Return [x, y] of the center of cell containing provided text 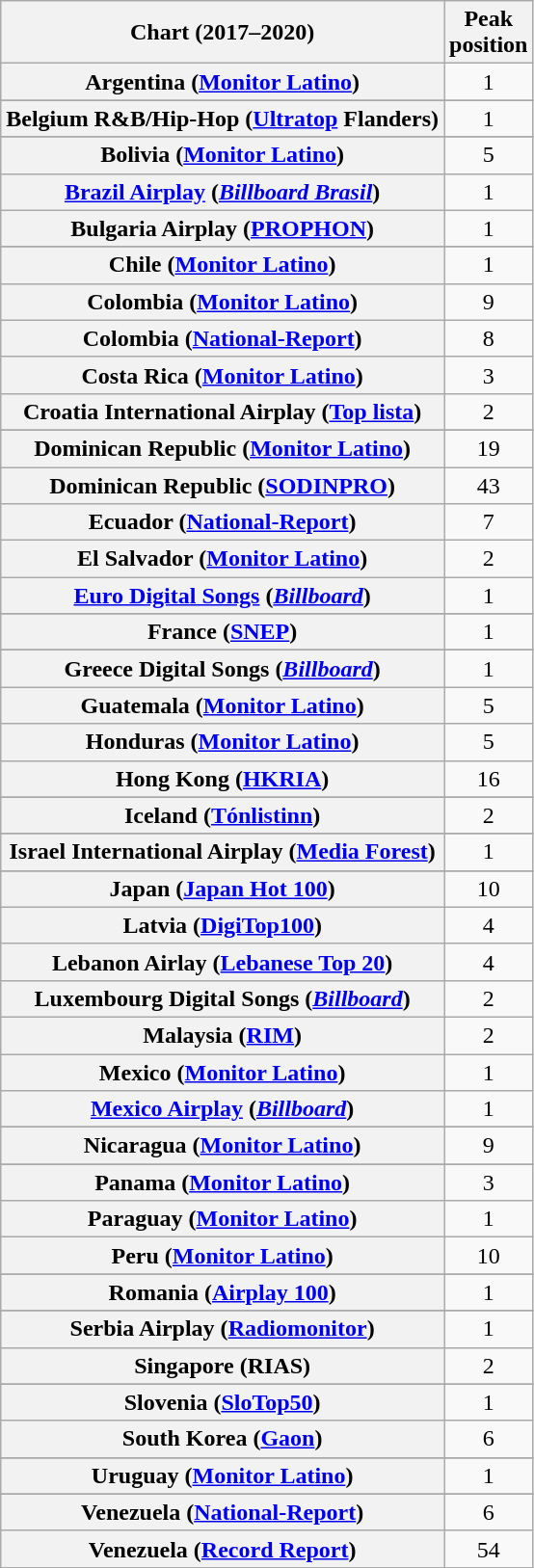
Israel International Airplay (Media Forest) [223, 852]
Croatia International Airplay (Top lista) [223, 412]
Lebanon Airlay (Lebanese Top 20) [223, 962]
Hong Kong (HKRIA) [223, 779]
Chart (2017–2020) [223, 33]
Malaysia (RIM) [223, 1035]
7 [488, 522]
Nicaragua (Monitor Latino) [223, 1146]
Dominican Republic (Monitor Latino) [223, 448]
Chile (Monitor Latino) [223, 265]
43 [488, 485]
Greece Digital Songs (Billboard) [223, 669]
Guatemala (Monitor Latino) [223, 705]
Latvia (DigiTop100) [223, 925]
Iceland (Tónlistinn) [223, 815]
Paraguay (Monitor Latino) [223, 1219]
Venezuela (National-Report) [223, 1512]
Brazil Airplay (Billboard Brasil) [223, 192]
El Salvador (Monitor Latino) [223, 559]
16 [488, 779]
Singapore (RIAS) [223, 1366]
Slovenia (SloTop50) [223, 1402]
South Korea (Gaon) [223, 1439]
Colombia (Monitor Latino) [223, 302]
Mexico (Monitor Latino) [223, 1073]
Colombia (National-Report) [223, 338]
Luxembourg Digital Songs (Billboard) [223, 998]
Costa Rica (Monitor Latino) [223, 375]
Dominican Republic (SODINPRO) [223, 485]
8 [488, 338]
Serbia Airplay (Radiomonitor) [223, 1329]
Romania (Airplay 100) [223, 1292]
Ecuador (National-Report) [223, 522]
Peak position [488, 33]
Belgium R&B/Hip-Hop (Ultratop Flanders) [223, 119]
54 [488, 1549]
France (SNEP) [223, 632]
Mexico Airplay (Billboard) [223, 1109]
Honduras (Monitor Latino) [223, 742]
Bolivia (Monitor Latino) [223, 155]
Argentina (Monitor Latino) [223, 82]
Uruguay (Monitor Latino) [223, 1475]
Japan (Japan Hot 100) [223, 889]
Euro Digital Songs (Billboard) [223, 596]
Panama (Monitor Latino) [223, 1183]
Venezuela (Record Report) [223, 1549]
Bulgaria Airplay (PROPHON) [223, 228]
Peru (Monitor Latino) [223, 1256]
19 [488, 448]
